Pinpoint the cell where the given text exists, returning its [x, y] midpoint coordinate. 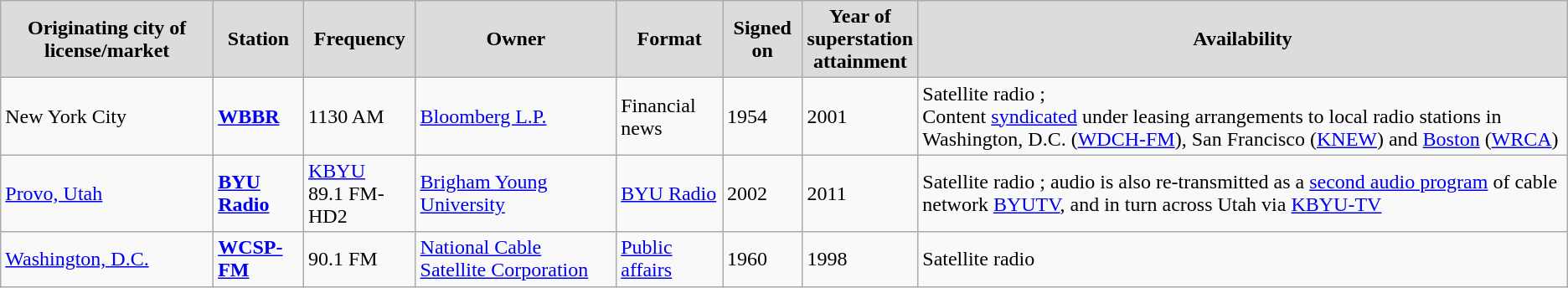
Provo, Utah [107, 193]
2011 [860, 193]
1960 [762, 260]
Availability [1243, 39]
90.1 FM [359, 260]
WBBR [259, 116]
2002 [762, 193]
2001 [860, 116]
1954 [762, 116]
New York City [107, 116]
Brigham Young University [516, 193]
Year ofsuperstationattainment [860, 39]
National Cable Satellite Corporation [516, 260]
Satellite radio ; audio is also re-transmitted as a second audio program of cable network BYUTV, and in turn across Utah via KBYU-TV [1243, 193]
KBYU89.1 FM-HD2 [359, 193]
Washington, D.C. [107, 260]
Station [259, 39]
Satellite radio [1243, 260]
Public affairs [670, 260]
Signed on [762, 39]
Financial news [670, 116]
Bloomberg L.P. [516, 116]
1998 [860, 260]
Owner [516, 39]
Originating city of license/market [107, 39]
Frequency [359, 39]
Format [670, 39]
1130 AM [359, 116]
WCSP-FM [259, 260]
